Return [x, y] of the center of cell containing provided text 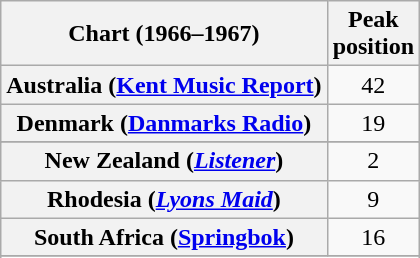
South Africa (Springbok) [164, 237]
Australia (Kent Music Report) [164, 85]
Chart (1966–1967) [164, 34]
2 [373, 161]
19 [373, 123]
Rhodesia (Lyons Maid) [164, 199]
9 [373, 199]
New Zealand (Listener) [164, 161]
Peakposition [373, 34]
16 [373, 237]
42 [373, 85]
Denmark (Danmarks Radio) [164, 123]
